Scan for the cell matching the given text and deliver its (X, Y) coordinate at center. 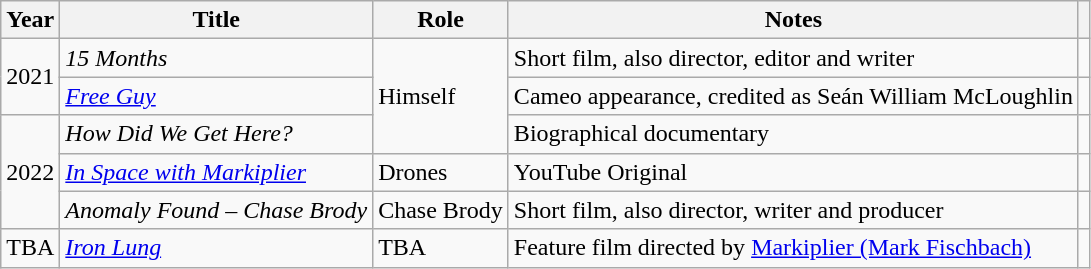
Short film, also director, editor and writer (793, 58)
Drones (441, 172)
15 Months (216, 58)
Title (216, 20)
Short film, also director, writer and producer (793, 210)
2021 (30, 77)
Himself (441, 96)
Chase Brody (441, 210)
Year (30, 20)
2022 (30, 172)
In Space with Markiplier (216, 172)
Free Guy (216, 96)
YouTube Original (793, 172)
Cameo appearance, credited as Seán William McLoughlin (793, 96)
Role (441, 20)
Iron Lung (216, 248)
Biographical documentary (793, 134)
Notes (793, 20)
Anomaly Found – Chase Brody (216, 210)
How Did We Get Here? (216, 134)
Feature film directed by Markiplier (Mark Fischbach) (793, 248)
